Provide the (X, Y) coordinate of the cell's center where the given text is located.  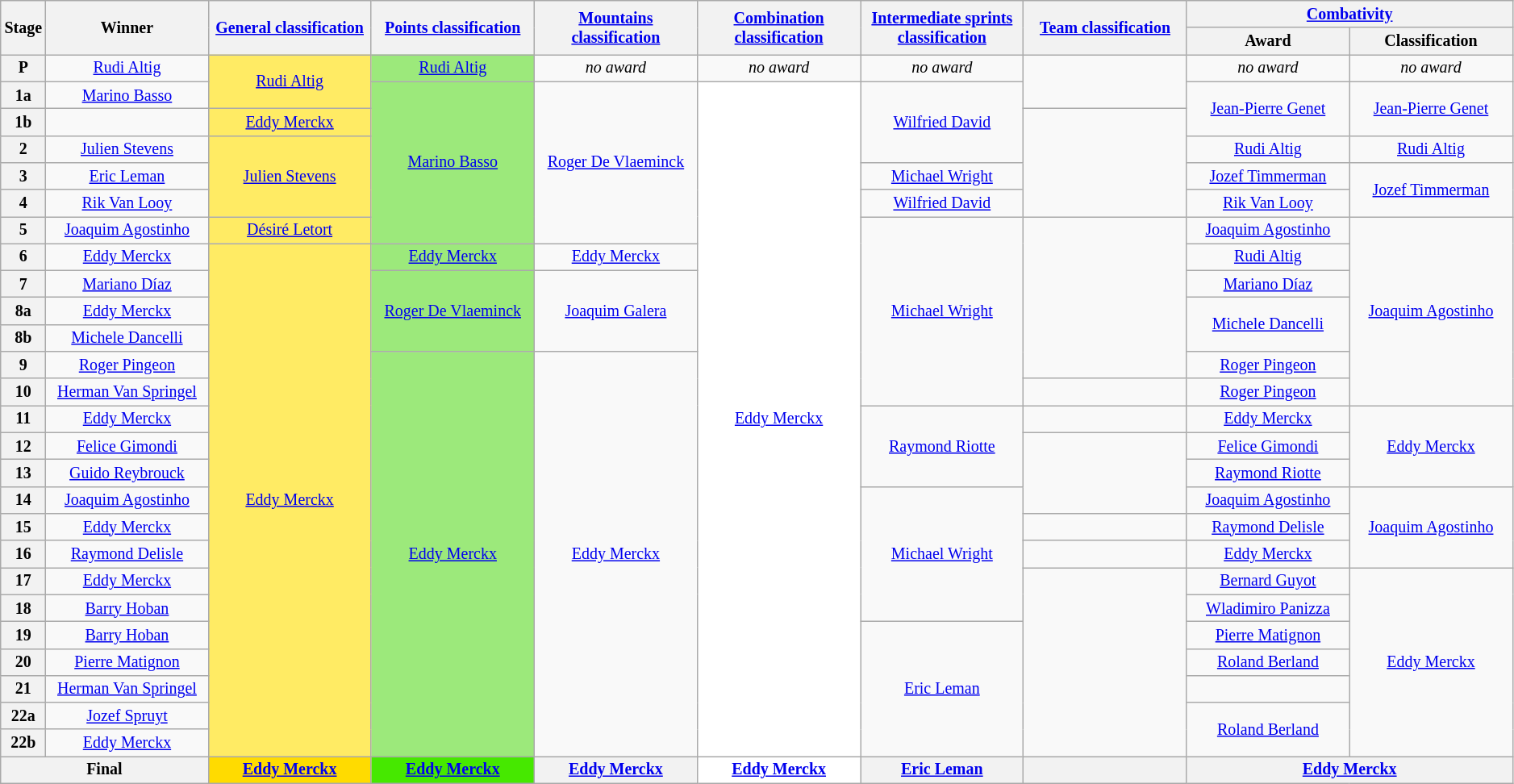
Mountains classification (615, 27)
6 (23, 256)
Award (1268, 42)
5 (23, 231)
15 (23, 528)
21 (23, 689)
1b (23, 123)
19 (23, 636)
10 (23, 392)
P (23, 68)
20 (23, 661)
4 (23, 203)
18 (23, 608)
3 (23, 176)
Wladimiro Panizza (1268, 608)
14 (23, 500)
Team classification (1105, 27)
Combination classification (778, 27)
7 (23, 284)
Intermediate sprints classification (942, 27)
Combativity (1349, 15)
Final (105, 769)
17 (23, 581)
Jozef Spruyt (127, 716)
1a (23, 95)
Classification (1431, 42)
13 (23, 473)
Désiré Letort (290, 231)
Guido Reybrouck (127, 473)
22a (23, 716)
Winner (127, 27)
11 (23, 419)
9 (23, 365)
16 (23, 553)
12 (23, 447)
8b (23, 339)
22b (23, 744)
2 (23, 148)
Bernard Guyot (1268, 581)
Stage (23, 27)
Points classification (453, 27)
General classification (290, 27)
Joaquim Galera (615, 311)
8a (23, 311)
